For the text-containing cell, return its midpoint in (x, y) coordinate format. 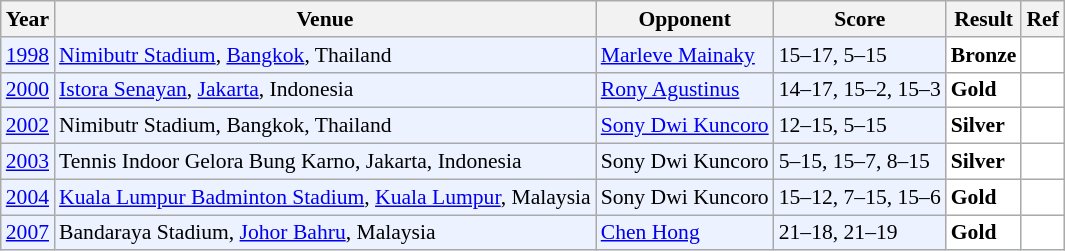
15–12, 7–15, 15–6 (860, 197)
Rony Agustinus (685, 90)
2002 (28, 126)
Istora Senayan, Jakarta, Indonesia (325, 90)
2007 (28, 233)
Tennis Indoor Gelora Bung Karno, Jakarta, Indonesia (325, 162)
Opponent (685, 19)
5–15, 15–7, 8–15 (860, 162)
2000 (28, 90)
14–17, 15–2, 15–3 (860, 90)
Kuala Lumpur Badminton Stadium, Kuala Lumpur, Malaysia (325, 197)
Bronze (984, 55)
Result (984, 19)
Chen Hong (685, 233)
2003 (28, 162)
1998 (28, 55)
21–18, 21–19 (860, 233)
Ref (1042, 19)
Venue (325, 19)
Marleve Mainaky (685, 55)
Bandaraya Stadium, Johor Bahru, Malaysia (325, 233)
15–17, 5–15 (860, 55)
Score (860, 19)
12–15, 5–15 (860, 126)
2004 (28, 197)
Year (28, 19)
